Return (x, y) of the center of cell containing provided text 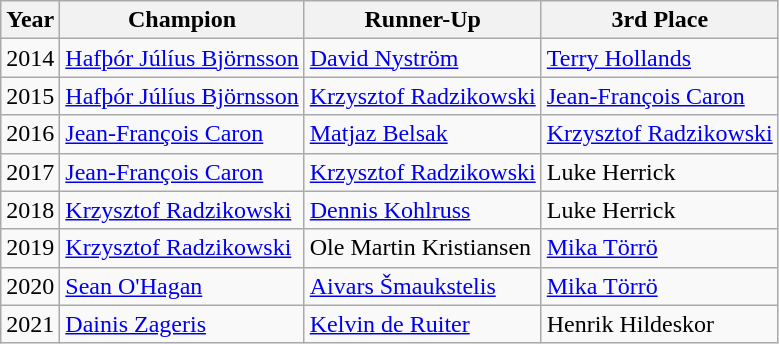
Dainis Zageris (182, 324)
Ole Martin Kristiansen (422, 248)
3rd Place (660, 20)
Runner-Up (422, 20)
Kelvin de Ruiter (422, 324)
David Nyström (422, 58)
Aivars Šmaukstelis (422, 286)
Sean O'Hagan (182, 286)
Terry Hollands (660, 58)
2020 (30, 286)
2014 (30, 58)
Matjaz Belsak (422, 134)
2016 (30, 134)
2017 (30, 172)
Henrik Hildeskor (660, 324)
2021 (30, 324)
Year (30, 20)
2019 (30, 248)
2018 (30, 210)
Dennis Kohlruss (422, 210)
2015 (30, 96)
Champion (182, 20)
